Return [x, y] of the center of cell containing provided text 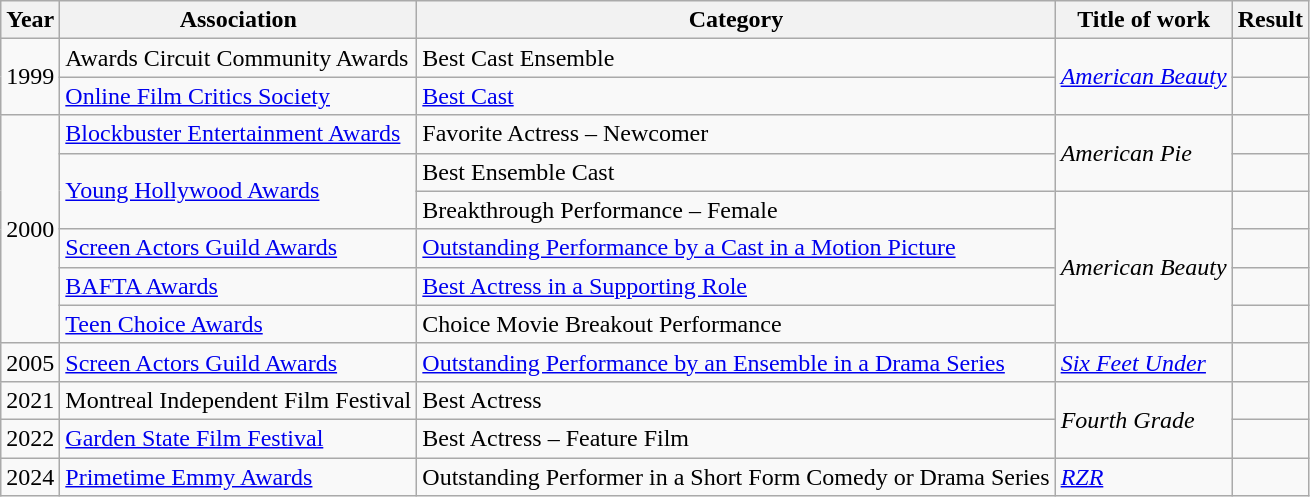
Best Actress in a Supporting Role [736, 286]
Outstanding Performance by an Ensemble in a Drama Series [736, 362]
2000 [30, 229]
Teen Choice Awards [238, 324]
2021 [30, 400]
Fourth Grade [1144, 419]
2024 [30, 477]
2005 [30, 362]
Best Ensemble Cast [736, 172]
Six Feet Under [1144, 362]
Montreal Independent Film Festival [238, 400]
BAFTA Awards [238, 286]
Breakthrough Performance – Female [736, 210]
Best Actress – Feature Film [736, 438]
RZR [1144, 477]
Primetime Emmy Awards [238, 477]
Category [736, 20]
Blockbuster Entertainment Awards [238, 134]
Result [1270, 20]
Best Cast [736, 96]
Outstanding Performer in a Short Form Comedy or Drama Series [736, 477]
Association [238, 20]
Choice Movie Breakout Performance [736, 324]
Best Actress [736, 400]
Year [30, 20]
Best Cast Ensemble [736, 58]
Young Hollywood Awards [238, 191]
Garden State Film Festival [238, 438]
Outstanding Performance by a Cast in a Motion Picture [736, 248]
Online Film Critics Society [238, 96]
1999 [30, 77]
Favorite Actress – Newcomer [736, 134]
American Pie [1144, 153]
Title of work [1144, 20]
2022 [30, 438]
Awards Circuit Community Awards [238, 58]
